Determine the [x, y] coordinate at the center of the cell enclosing the given text.  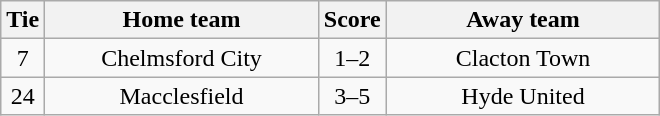
Clacton Town [523, 58]
24 [23, 96]
Away team [523, 20]
Hyde United [523, 96]
1–2 [352, 58]
7 [23, 58]
Home team [182, 20]
Macclesfield [182, 96]
Tie [23, 20]
Score [352, 20]
Chelmsford City [182, 58]
3–5 [352, 96]
